Output the (x, y) coordinate of the center of the cell containing the given text.  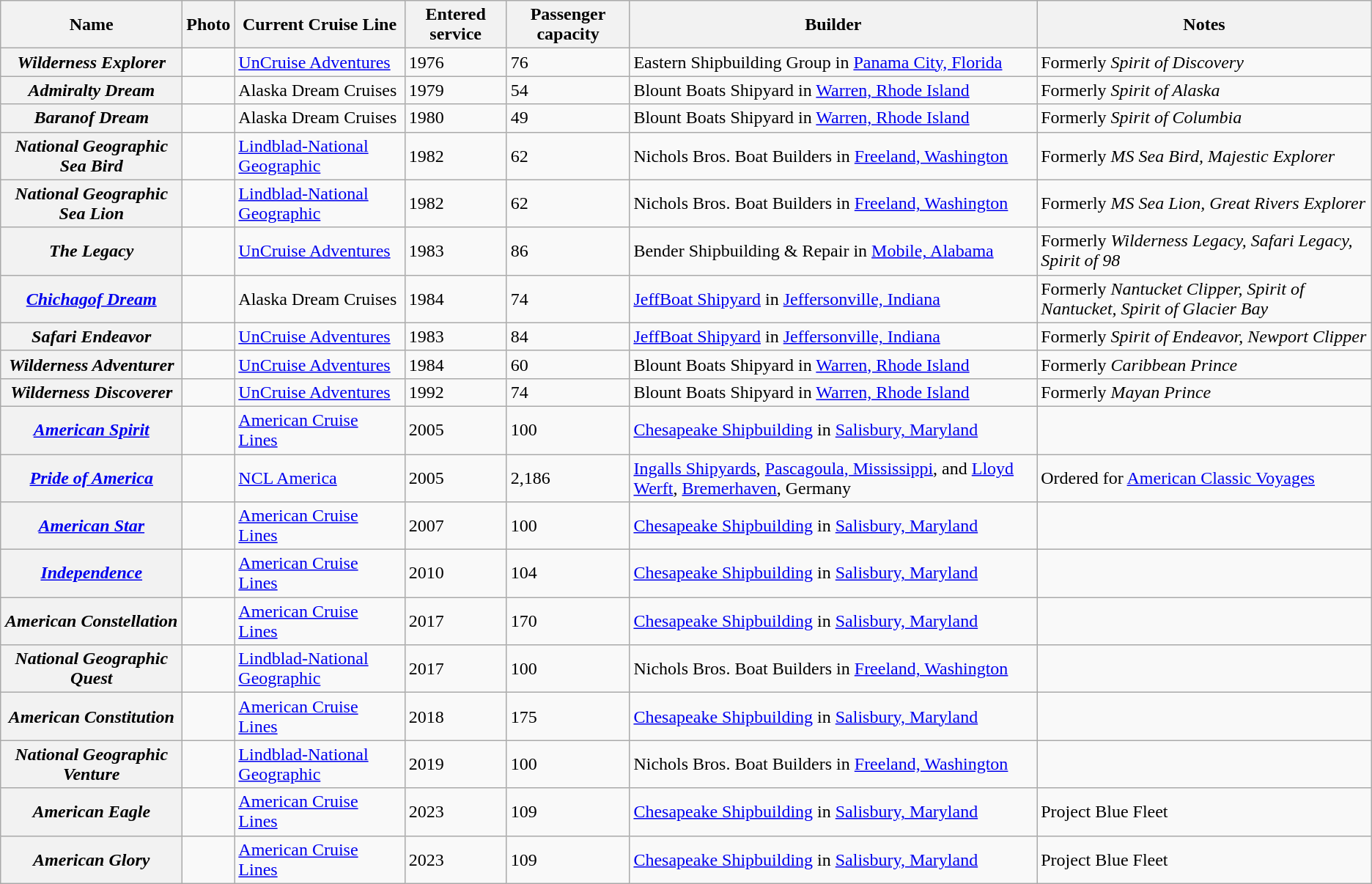
49 (568, 118)
Ordered for American Classic Voyages (1205, 478)
Wilderness Adventurer (92, 364)
American Glory (92, 859)
The Legacy (92, 251)
1992 (456, 392)
Builder (833, 25)
Admiralty Dream (92, 90)
Formerly Caribbean Prince (1205, 364)
Formerly Spirit of Discovery (1205, 62)
Photo (208, 25)
84 (568, 336)
Formerly Spirit of Endeavor, Newport Clipper (1205, 336)
American Eagle (92, 812)
Formerly Spirit of Alaska (1205, 90)
Wilderness Explorer (92, 62)
54 (568, 90)
National Geographic Sea Bird (92, 155)
Wilderness Discoverer (92, 392)
Independence (92, 573)
104 (568, 573)
American Star (92, 526)
National Geographic Venture (92, 764)
Passenger capacity (568, 25)
1976 (456, 62)
Formerly Spirit of Columbia (1205, 118)
Current Cruise Line (320, 25)
Eastern Shipbuilding Group in Panama City, Florida (833, 62)
Chichagof Dream (92, 299)
2010 (456, 573)
Formerly Wilderness Legacy, Safari Legacy, Spirit of 98 (1205, 251)
Pride of America (92, 478)
Formerly Nantucket Clipper, Spirit of Nantucket, Spirit of Glacier Bay (1205, 299)
Formerly Mayan Prince (1205, 392)
Entered service (456, 25)
2018 (456, 717)
60 (568, 364)
170 (568, 622)
175 (568, 717)
National Geographic Quest (92, 668)
American Constellation (92, 622)
Name (92, 25)
1979 (456, 90)
76 (568, 62)
Formerly MS Sea Lion, Great Rivers Explorer (1205, 204)
Bender Shipbuilding & Repair in Mobile, Alabama (833, 251)
National Geographic Sea Lion (92, 204)
86 (568, 251)
American Constitution (92, 717)
2007 (456, 526)
Safari Endeavor (92, 336)
Ingalls Shipyards, Pascagoula, Mississippi, and Lloyd Werft, Bremerhaven, Germany (833, 478)
Notes (1205, 25)
2,186 (568, 478)
NCL America (320, 478)
1980 (456, 118)
Baranof Dream (92, 118)
2019 (456, 764)
Formerly MS Sea Bird, Majestic Explorer (1205, 155)
American Spirit (92, 430)
